Detect which cell encompasses the target text, then output its [x, y] center coordinate. 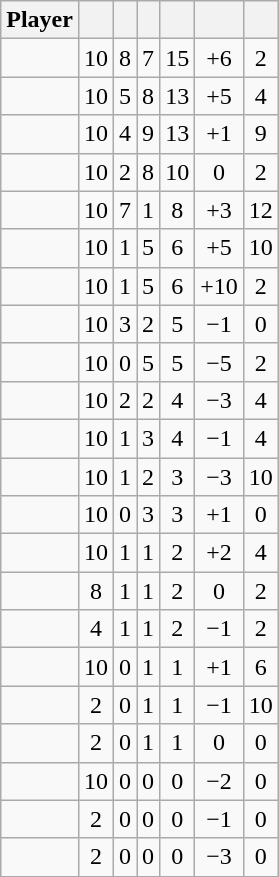
15 [178, 58]
−5 [220, 362]
+3 [220, 210]
+2 [220, 553]
Player [40, 20]
−2 [220, 781]
+10 [220, 286]
12 [260, 210]
+6 [220, 58]
